Identify which cell holds the provided text, then report its [x, y] central coordinate. 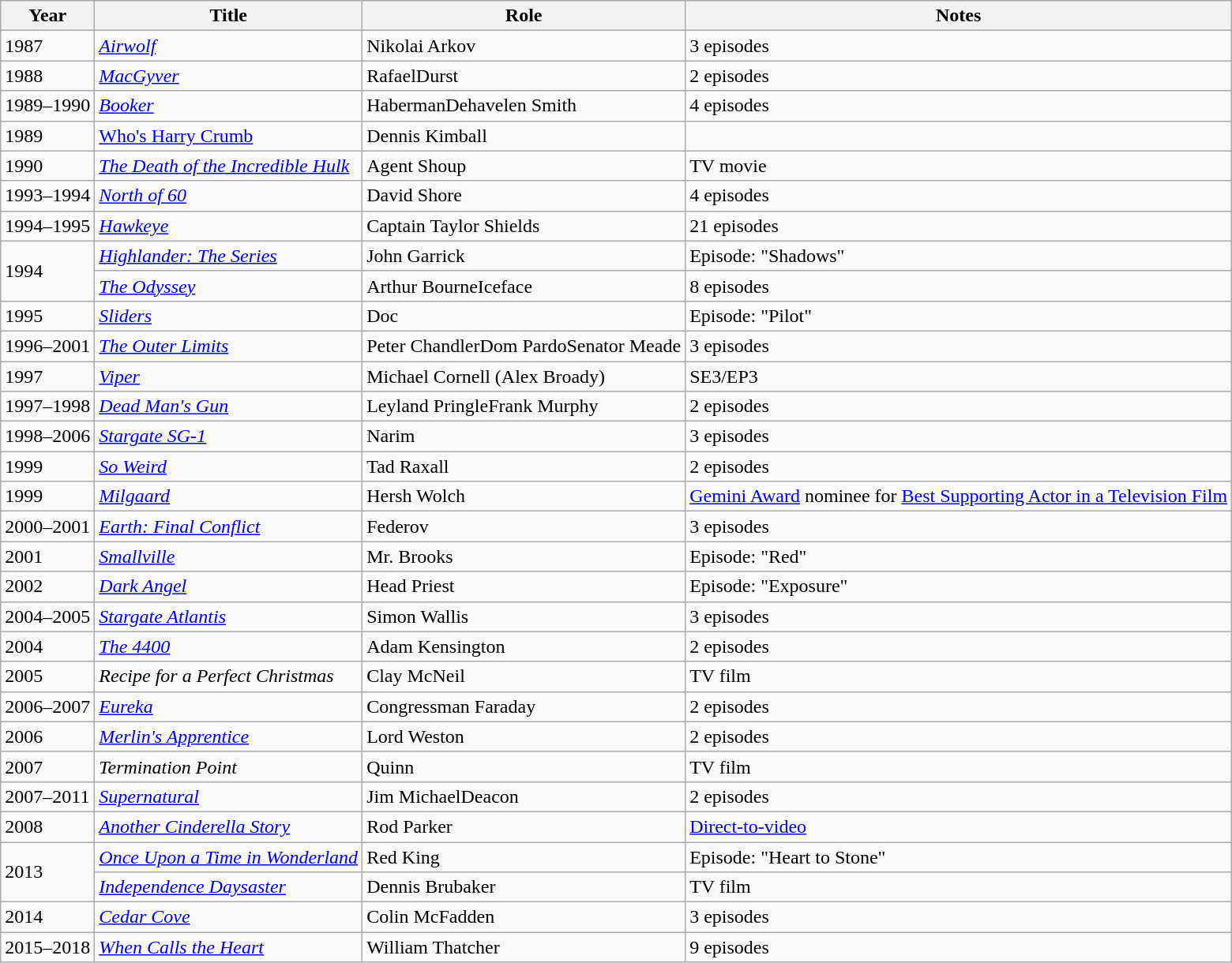
Milgaard [229, 496]
Termination Point [229, 766]
RafaelDurst [524, 76]
1995 [47, 316]
John Garrick [524, 256]
Direct-to-video [959, 826]
Simon Wallis [524, 616]
MacGyver [229, 76]
Arthur BourneIceface [524, 286]
2007–2011 [47, 796]
Dead Man's Gun [229, 407]
Episode: "Heart to Stone" [959, 856]
Leyland PringleFrank Murphy [524, 407]
8 episodes [959, 286]
Captain Taylor Shields [524, 226]
The Odyssey [229, 286]
Once Upon a Time in Wonderland [229, 856]
Eureka [229, 706]
2005 [47, 676]
2004–2005 [47, 616]
Hawkeye [229, 226]
Clay McNeil [524, 676]
2004 [47, 646]
2002 [47, 586]
2006 [47, 736]
1994–1995 [47, 226]
2008 [47, 826]
Sliders [229, 316]
Stargate Atlantis [229, 616]
1989 [47, 136]
Peter ChandlerDom PardoSenator Meade [524, 346]
Tad Raxall [524, 467]
When Calls the Heart [229, 947]
North of 60 [229, 196]
Episode: "Red" [959, 556]
Booker [229, 106]
Adam Kensington [524, 646]
Episode: "Exposure" [959, 586]
Title [229, 16]
Narim [524, 437]
2007 [47, 766]
Congressman Faraday [524, 706]
Rod Parker [524, 826]
Independence Daysaster [229, 887]
9 episodes [959, 947]
The Death of the Incredible Hulk [229, 166]
Cedar Cove [229, 917]
HabermanDehavelen Smith [524, 106]
David Shore [524, 196]
1989–1990 [47, 106]
Agent Shoup [524, 166]
1996–2001 [47, 346]
1997–1998 [47, 407]
So Weird [229, 467]
Nikolai Arkov [524, 46]
Year [47, 16]
Another Cinderella Story [229, 826]
Airwolf [229, 46]
The 4400 [229, 646]
Dennis Kimball [524, 136]
TV movie [959, 166]
Federov [524, 526]
Mr. Brooks [524, 556]
William Thatcher [524, 947]
Colin McFadden [524, 917]
1994 [47, 271]
2014 [47, 917]
Dennis Brubaker [524, 887]
Earth: Final Conflict [229, 526]
2013 [47, 871]
1988 [47, 76]
Merlin's Apprentice [229, 736]
Doc [524, 316]
Quinn [524, 766]
1987 [47, 46]
Recipe for a Perfect Christmas [229, 676]
Dark Angel [229, 586]
Stargate SG-1 [229, 437]
Supernatural [229, 796]
1998–2006 [47, 437]
Smallville [229, 556]
Lord Weston [524, 736]
Red King [524, 856]
2000–2001 [47, 526]
1997 [47, 377]
Who's Harry Crumb [229, 136]
Highlander: The Series [229, 256]
Head Priest [524, 586]
Gemini Award nominee for Best Supporting Actor in a Television Film [959, 496]
21 episodes [959, 226]
2015–2018 [47, 947]
The Outer Limits [229, 346]
Role [524, 16]
SE3/EP3 [959, 377]
Episode: "Pilot" [959, 316]
Jim MichaelDeacon [524, 796]
Michael Cornell (Alex Broady) [524, 377]
Episode: "Shadows" [959, 256]
Viper [229, 377]
1990 [47, 166]
2001 [47, 556]
Hersh Wolch [524, 496]
2006–2007 [47, 706]
Notes [959, 16]
1993–1994 [47, 196]
